Capture the cell that displays the provided text and extract its [X, Y] central coordinate. 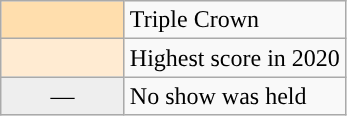
Triple Crown [234, 20]
No show was held [234, 96]
Highest score in 2020 [234, 58]
— [63, 96]
